From the cell containing the given text, extract its center point as [X, Y] coordinate. 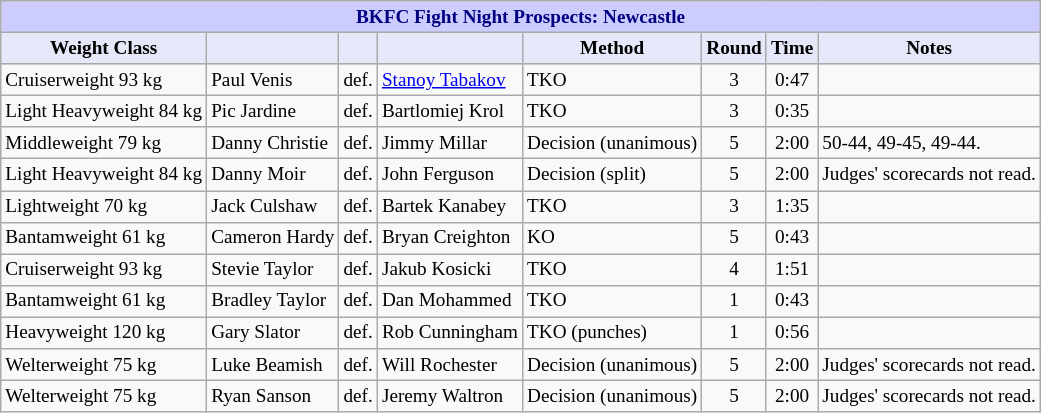
0:47 [792, 80]
Jeremy Waltron [450, 396]
Bartek Kanabey [450, 206]
Gary Slator [273, 333]
John Ferguson [450, 175]
Decision (split) [612, 175]
0:35 [792, 111]
Bartlomiej Krol [450, 111]
TKO (punches) [612, 333]
Stevie Taylor [273, 270]
4 [734, 270]
Bryan Creighton [450, 238]
KO [612, 238]
1:35 [792, 206]
Danny Moir [273, 175]
Time [792, 48]
Ryan Sanson [273, 396]
50-44, 49-45, 49-44. [930, 143]
Jimmy Millar [450, 143]
Middleweight 79 kg [104, 143]
Dan Mohammed [450, 301]
Jack Culshaw [273, 206]
Stanoy Tabakov [450, 80]
Pic Jardine [273, 111]
Rob Cunningham [450, 333]
0:56 [792, 333]
1:51 [792, 270]
Lightweight 70 kg [104, 206]
Will Rochester [450, 365]
Method [612, 48]
Heavyweight 120 kg [104, 333]
Jakub Kosicki [450, 270]
Weight Class [104, 48]
Notes [930, 48]
Luke Beamish [273, 365]
Round [734, 48]
Cameron Hardy [273, 238]
Bradley Taylor [273, 301]
Paul Venis [273, 80]
Danny Christie [273, 143]
BKFC Fight Night Prospects: Newcastle [521, 17]
